Determine the [X, Y] coordinate at the center of the cell enclosing the given text.  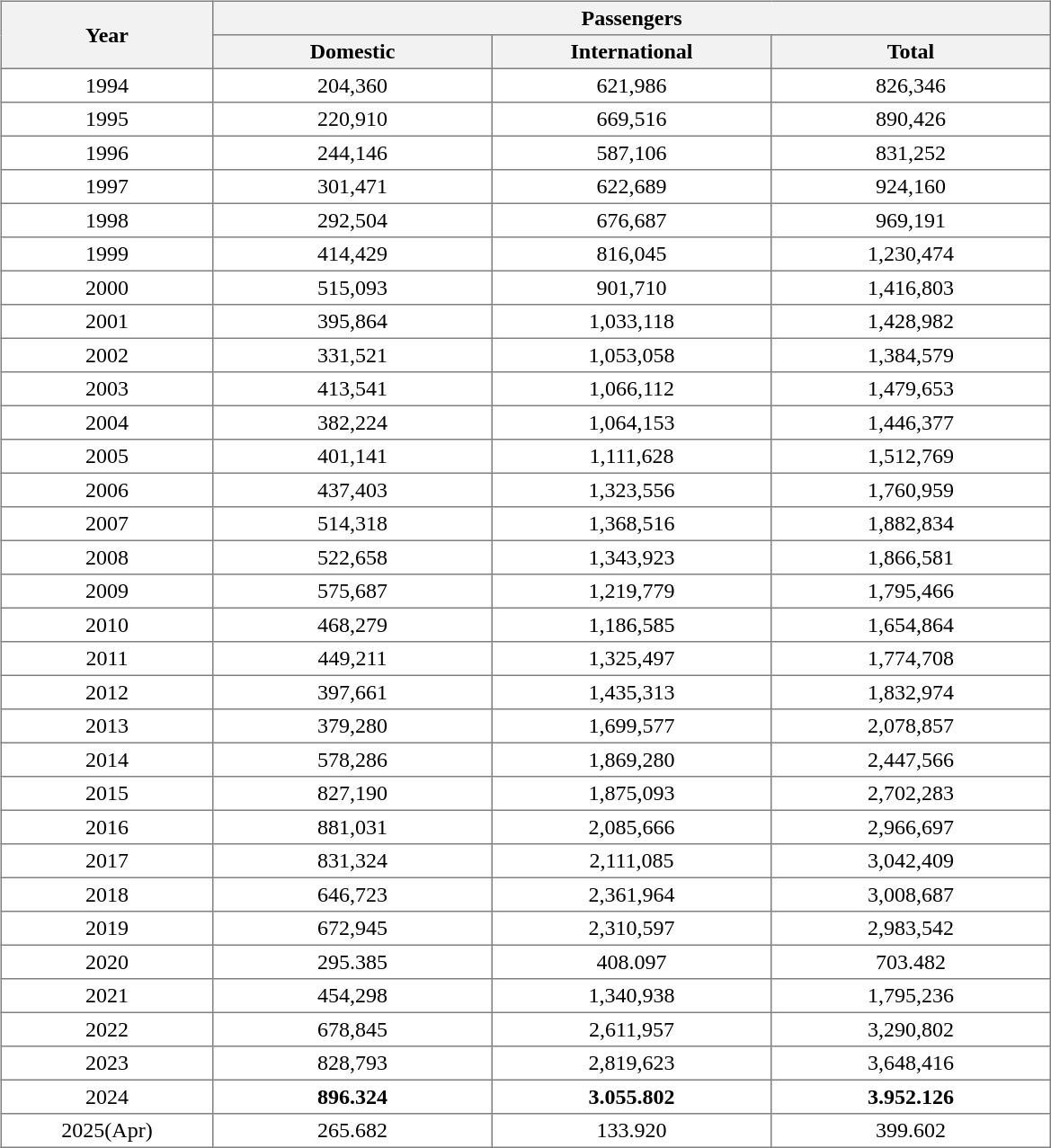
901,710 [631, 288]
831,252 [911, 153]
2009 [107, 592]
828,793 [352, 1063]
2005 [107, 457]
1,343,923 [631, 557]
1,186,585 [631, 625]
2023 [107, 1063]
1999 [107, 254]
924,160 [911, 187]
2,819,623 [631, 1063]
3,648,416 [911, 1063]
2003 [107, 389]
401,141 [352, 457]
413,541 [352, 389]
2018 [107, 894]
1,435,313 [631, 692]
1997 [107, 187]
1,111,628 [631, 457]
1,760,959 [911, 490]
622,689 [631, 187]
331,521 [352, 355]
1996 [107, 153]
514,318 [352, 524]
2006 [107, 490]
1,512,769 [911, 457]
1,219,779 [631, 592]
881,031 [352, 827]
2011 [107, 659]
2021 [107, 996]
3,008,687 [911, 894]
3,042,409 [911, 861]
1,654,864 [911, 625]
1,795,236 [911, 996]
Total [911, 52]
2007 [107, 524]
1,230,474 [911, 254]
1995 [107, 120]
468,279 [352, 625]
578,286 [352, 760]
621,986 [631, 85]
382,224 [352, 423]
522,658 [352, 557]
672,945 [352, 929]
2,310,597 [631, 929]
2004 [107, 423]
301,471 [352, 187]
1,866,581 [911, 557]
575,687 [352, 592]
292,504 [352, 220]
646,723 [352, 894]
2016 [107, 827]
Domestic [352, 52]
2002 [107, 355]
2001 [107, 322]
1,875,093 [631, 794]
399.602 [911, 1131]
890,426 [911, 120]
454,298 [352, 996]
295.385 [352, 962]
1,479,653 [911, 389]
827,190 [352, 794]
2010 [107, 625]
2013 [107, 726]
437,403 [352, 490]
2019 [107, 929]
Year [107, 34]
2,983,542 [911, 929]
1,033,118 [631, 322]
1,384,579 [911, 355]
896.324 [352, 1097]
669,516 [631, 120]
2,702,283 [911, 794]
831,324 [352, 861]
3.952.126 [911, 1097]
2,085,666 [631, 827]
2,361,964 [631, 894]
2,966,697 [911, 827]
133.920 [631, 1131]
1,699,577 [631, 726]
2015 [107, 794]
1,774,708 [911, 659]
397,661 [352, 692]
1,064,153 [631, 423]
1,340,938 [631, 996]
1,323,556 [631, 490]
2,447,566 [911, 760]
1,869,280 [631, 760]
1,882,834 [911, 524]
826,346 [911, 85]
2,111,085 [631, 861]
220,910 [352, 120]
1,416,803 [911, 288]
International [631, 52]
1994 [107, 85]
2024 [107, 1097]
1,428,982 [911, 322]
449,211 [352, 659]
1,053,058 [631, 355]
395,864 [352, 322]
379,280 [352, 726]
2,611,957 [631, 1029]
2020 [107, 962]
408.097 [631, 962]
244,146 [352, 153]
515,093 [352, 288]
Passengers [632, 18]
2000 [107, 288]
2008 [107, 557]
1,832,974 [911, 692]
1,325,497 [631, 659]
1,795,466 [911, 592]
587,106 [631, 153]
969,191 [911, 220]
2,078,857 [911, 726]
1,368,516 [631, 524]
676,687 [631, 220]
2025(Apr) [107, 1131]
414,429 [352, 254]
1998 [107, 220]
1,066,112 [631, 389]
678,845 [352, 1029]
2012 [107, 692]
703.482 [911, 962]
3.055.802 [631, 1097]
2017 [107, 861]
204,360 [352, 85]
2022 [107, 1029]
1,446,377 [911, 423]
816,045 [631, 254]
3,290,802 [911, 1029]
265.682 [352, 1131]
2014 [107, 760]
